Locate the cell with the specified text and output its (x, y) center coordinate. 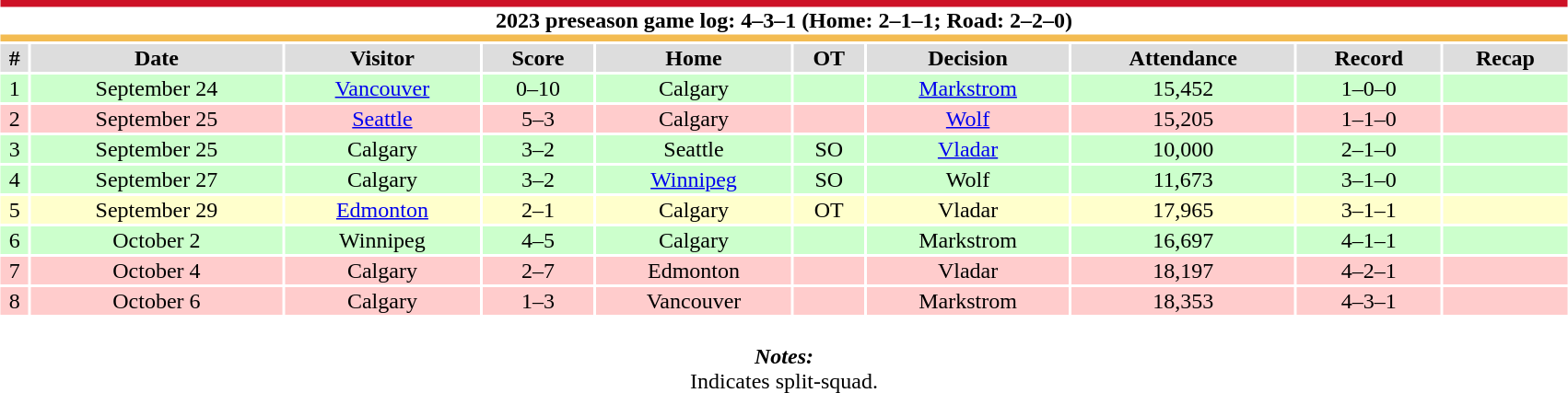
2–1 (538, 210)
Visitor (382, 58)
15,452 (1183, 88)
1–3 (538, 301)
8 (15, 301)
11,673 (1183, 179)
October 2 (157, 240)
4–1–1 (1369, 240)
7 (15, 271)
2–7 (538, 271)
5 (15, 210)
September 24 (157, 88)
3–1–0 (1369, 179)
Recap (1505, 58)
Score (538, 58)
1 (15, 88)
Record (1369, 58)
5–3 (538, 119)
6 (15, 240)
16,697 (1183, 240)
October 4 (157, 271)
18,197 (1183, 271)
4–5 (538, 240)
# (15, 58)
15,205 (1183, 119)
October 6 (157, 301)
2 (15, 119)
2–1–0 (1369, 149)
Decision (968, 58)
1–1–0 (1369, 119)
4–2–1 (1369, 271)
3–1–1 (1369, 210)
3 (15, 149)
10,000 (1183, 149)
4 (15, 179)
September 29 (157, 210)
Date (157, 58)
Home (694, 58)
17,965 (1183, 210)
0–10 (538, 88)
September 27 (157, 179)
1–0–0 (1369, 88)
4–3–1 (1369, 301)
2023 preseason game log: 4–3–1 (Home: 2–1–1; Road: 2–2–0) (784, 20)
Attendance (1183, 58)
18,353 (1183, 301)
